Return [x, y] of the center of cell containing provided text 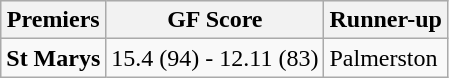
Runner-up [386, 20]
Premiers [54, 20]
St Marys [54, 58]
15.4 (94) - 12.11 (83) [215, 58]
GF Score [215, 20]
Palmerston [386, 58]
